For the text-containing cell, return its midpoint in [x, y] coordinate format. 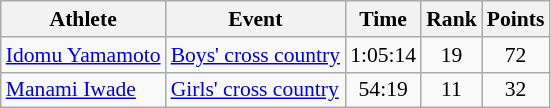
19 [452, 55]
32 [516, 90]
1:05:14 [383, 55]
72 [516, 55]
Rank [452, 19]
Time [383, 19]
Manami Iwade [84, 90]
Event [256, 19]
11 [452, 90]
Points [516, 19]
Girls' cross country [256, 90]
Athlete [84, 19]
54:19 [383, 90]
Boys' cross country [256, 55]
Idomu Yamamoto [84, 55]
